Search for the cell housing the specified text and yield its (x, y) center coordinate. 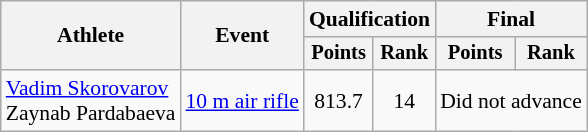
Final (511, 19)
813.7 (338, 100)
Did not advance (511, 100)
10 m air rifle (242, 100)
Vadim SkorovarovZaynab Pardabaeva (91, 100)
14 (404, 100)
Event (242, 36)
Athlete (91, 36)
Qualification (370, 19)
